Find where the given text appears and provide that cell's center as (X, Y) coordinate. 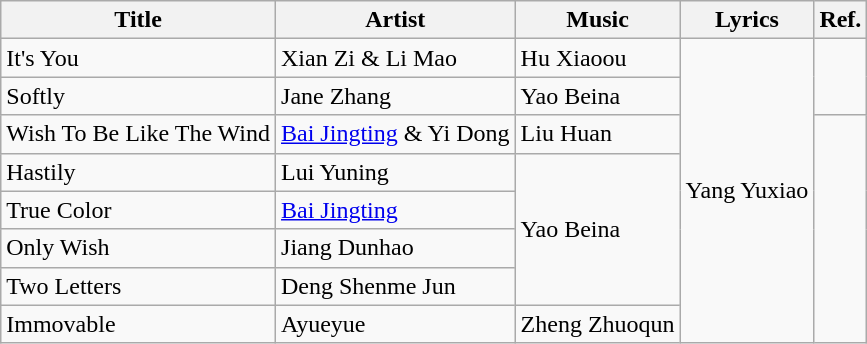
Music (598, 20)
Bai Jingting (396, 210)
Ayueyue (396, 324)
Wish To Be Like The Wind (138, 134)
Bai Jingting & Yi Dong (396, 134)
Yang Yuxiao (747, 191)
Hu Xiaoou (598, 58)
Jane Zhang (396, 96)
Ref. (840, 20)
Lyrics (747, 20)
Liu Huan (598, 134)
Jiang Dunhao (396, 248)
True Color (138, 210)
Deng Shenme Jun (396, 286)
Hastily (138, 172)
Artist (396, 20)
Xian Zi & Li Mao (396, 58)
Immovable (138, 324)
It's You (138, 58)
Two Letters (138, 286)
Only Wish (138, 248)
Zheng Zhuoqun (598, 324)
Title (138, 20)
Lui Yuning (396, 172)
Softly (138, 96)
